Pinpoint the cell where the given text exists, returning its (X, Y) midpoint coordinate. 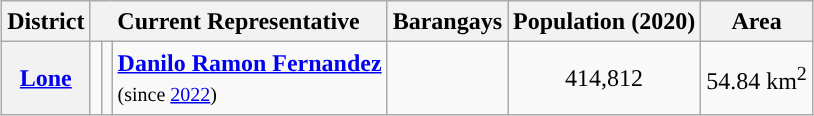
54.84 km2 (757, 78)
Danilo Ramon Fernandez(since 2022) (250, 78)
Population (2020) (604, 22)
District (46, 22)
Current Representative (238, 22)
414,812 (604, 78)
Lone (46, 78)
Barangays (447, 22)
Area (757, 22)
